Locate the cell with the specified text and output its (X, Y) center coordinate. 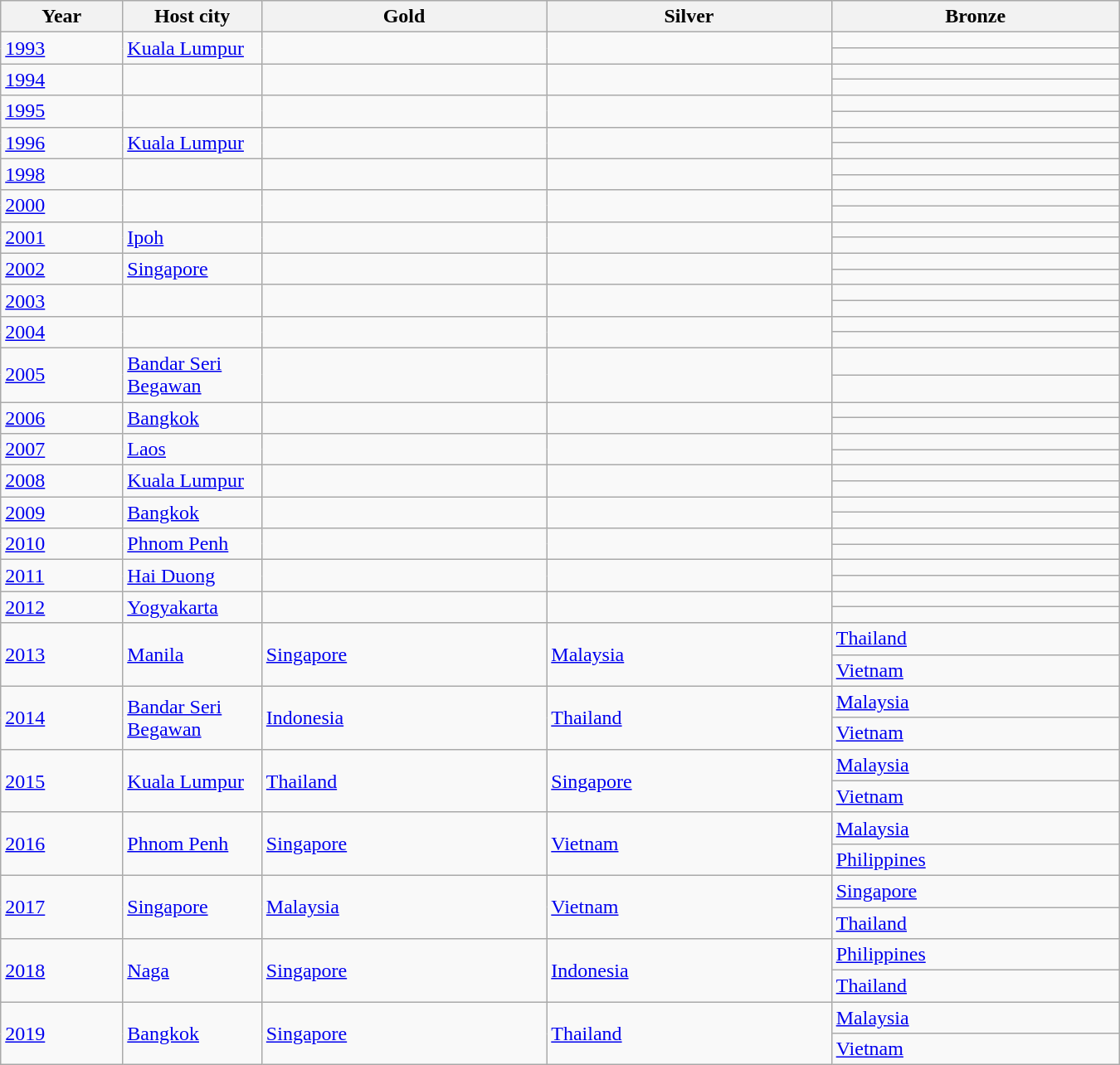
2011 (61, 576)
2017 (61, 907)
2005 (61, 375)
1994 (61, 80)
2019 (61, 1033)
2002 (61, 269)
2013 (61, 654)
2000 (61, 206)
Bronze (976, 17)
Year (61, 17)
Hai Duong (192, 576)
2006 (61, 417)
Gold (403, 17)
2008 (61, 481)
2003 (61, 300)
2018 (61, 970)
2007 (61, 450)
Laos (192, 450)
Ipoh (192, 237)
2010 (61, 544)
2015 (61, 781)
Naga (192, 970)
2009 (61, 513)
1995 (61, 111)
2014 (61, 717)
2001 (61, 237)
Yogyakarta (192, 607)
Silver (689, 17)
1996 (61, 143)
1998 (61, 174)
Host city (192, 17)
1993 (61, 48)
Manila (192, 654)
2016 (61, 844)
2012 (61, 607)
2004 (61, 332)
